Output the [X, Y] coordinate of the center of the cell containing the given text.  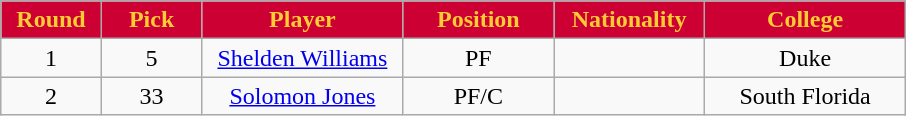
South Florida [806, 96]
5 [152, 58]
Nationality [630, 20]
Solomon Jones [302, 96]
Round [52, 20]
Shelden Williams [302, 58]
1 [52, 58]
PF/C [478, 96]
Pick [152, 20]
PF [478, 58]
Position [478, 20]
College [806, 20]
33 [152, 96]
2 [52, 96]
Duke [806, 58]
Player [302, 20]
